Extract the (X, Y) coordinate from the center of the cell holding the provided text.  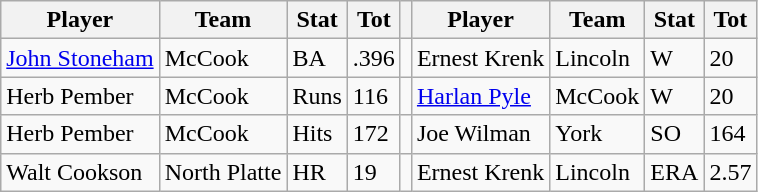
York (598, 134)
.396 (374, 58)
North Platte (223, 172)
ERA (674, 172)
SO (674, 134)
Runs (317, 96)
2.57 (730, 172)
116 (374, 96)
John Stoneham (80, 58)
Hits (317, 134)
172 (374, 134)
BA (317, 58)
Walt Cookson (80, 172)
Joe Wilman (480, 134)
HR (317, 172)
19 (374, 172)
Harlan Pyle (480, 96)
164 (730, 134)
